Identify which cell holds the provided text, then report its (X, Y) central coordinate. 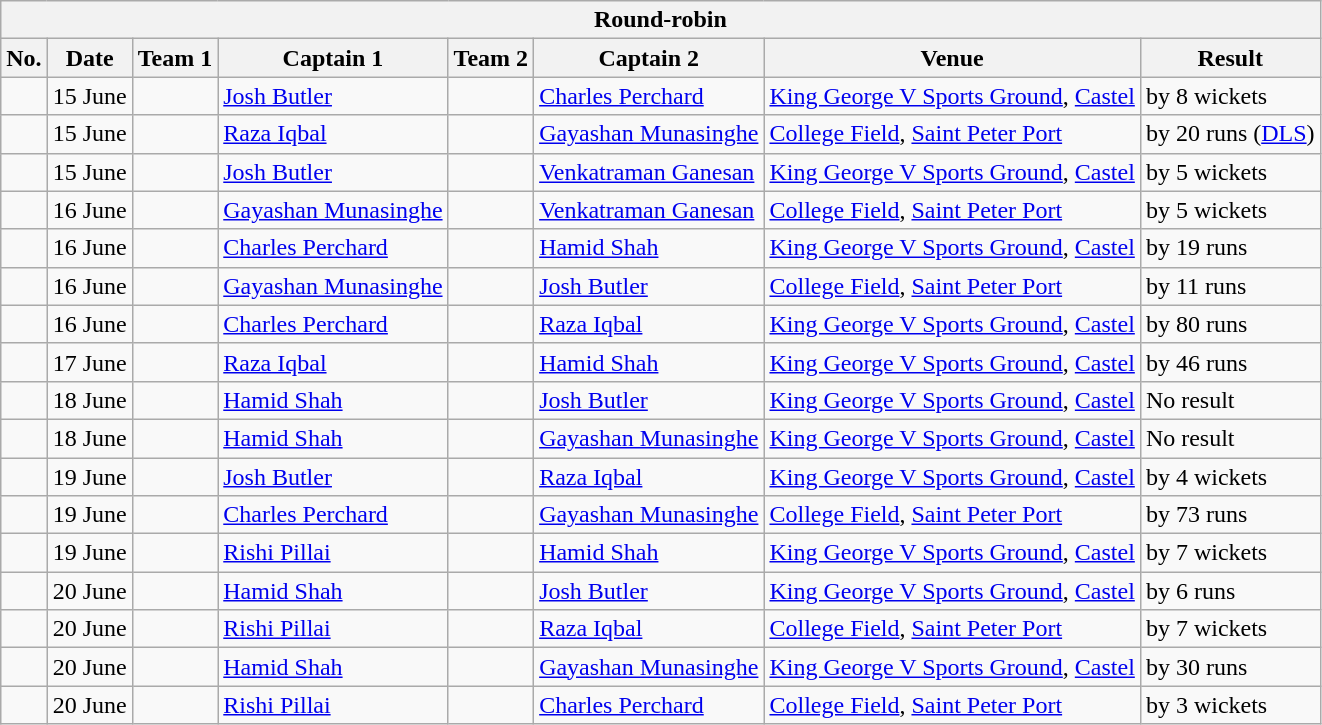
Round-robin (660, 20)
Captain 1 (333, 58)
by 8 wickets (1230, 96)
by 20 runs (DLS) (1230, 134)
Team 1 (175, 58)
Captain 2 (649, 58)
Venue (952, 58)
Result (1230, 58)
Date (90, 58)
by 73 runs (1230, 515)
by 3 wickets (1230, 705)
by 30 runs (1230, 667)
by 19 runs (1230, 248)
by 11 runs (1230, 286)
Team 2 (491, 58)
17 June (90, 362)
by 4 wickets (1230, 477)
by 80 runs (1230, 324)
by 6 runs (1230, 591)
by 46 runs (1230, 362)
No. (24, 58)
